Search for the cell housing the specified text and yield its (x, y) center coordinate. 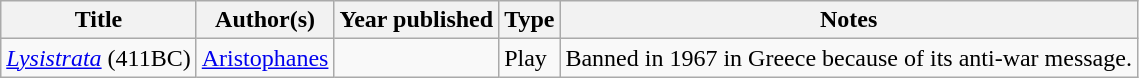
Aristophanes (265, 58)
Banned in 1967 in Greece because of its anti-war message. (849, 58)
Year published (416, 20)
Author(s) (265, 20)
Lysistrata (411BC) (98, 58)
Notes (849, 20)
Play (530, 58)
Title (98, 20)
Type (530, 20)
